Identify which cell holds the provided text, then report its (x, y) central coordinate. 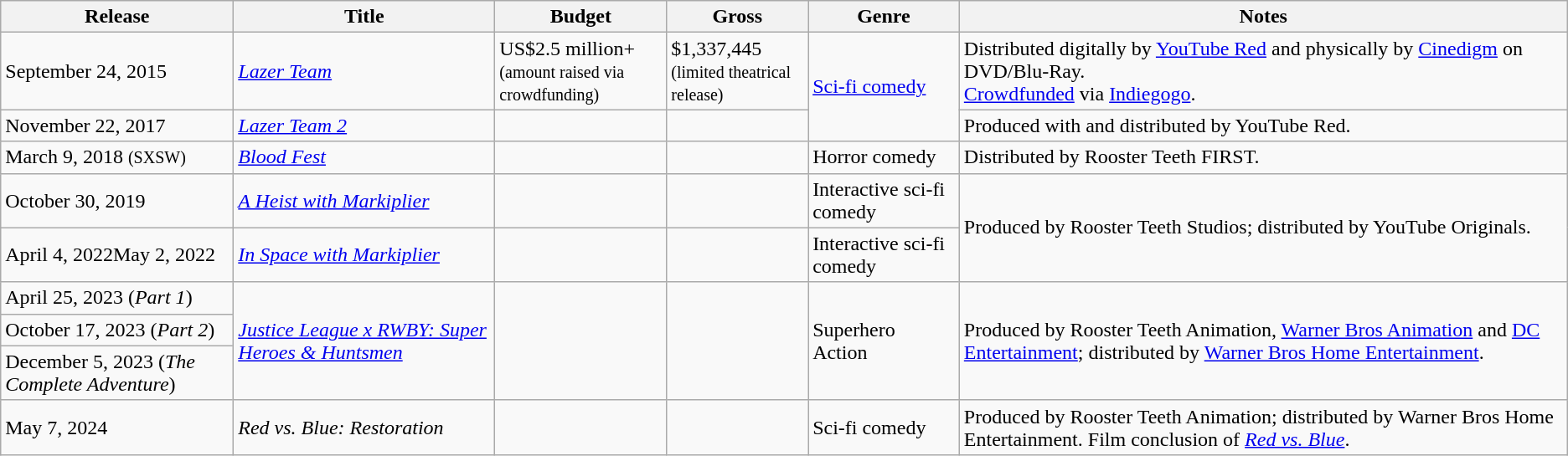
Lazer Team (364, 71)
Produced by Rooster Teeth Studios; distributed by YouTube Originals. (1263, 228)
November 22, 2017 (117, 126)
Produced by Rooster Teeth Animation; distributed by Warner Bros Home Entertainment. Film conclusion of Red vs. Blue. (1263, 427)
September 24, 2015 (117, 71)
Budget (581, 17)
April 4, 2022May 2, 2022 (117, 254)
Distributed by Rooster Teeth FIRST. (1263, 157)
Gross (737, 17)
Distributed digitally by YouTube Red and physically by Cinedigm on DVD/Blu-Ray.Crowdfunded via Indiegogo. (1263, 71)
October 17, 2023 (Part 2) (117, 330)
October 30, 2019 (117, 201)
US$2.5 million+ (amount raised via crowdfunding) (581, 71)
Blood Fest (364, 157)
Genre (885, 17)
A Heist with Markiplier (364, 201)
Horror comedy (885, 157)
Produced with and distributed by YouTube Red. (1263, 126)
Title (364, 17)
Red vs. Blue: Restoration (364, 427)
Justice League x RWBY: Super Heroes & Huntsmen (364, 341)
Notes (1263, 17)
May 7, 2024 (117, 427)
In Space with Markiplier (364, 254)
SuperheroAction (885, 341)
March 9, 2018 (SXSW) (117, 157)
Produced by Rooster Teeth Animation, Warner Bros Animation and DC Entertainment; distributed by Warner Bros Home Entertainment. (1263, 341)
$1,337,445 (limited theatrical release) (737, 71)
Release (117, 17)
April 25, 2023 (Part 1) (117, 298)
December 5, 2023 (The Complete Adventure) (117, 373)
Lazer Team 2 (364, 126)
